Capture the cell that displays the provided text and extract its [x, y] central coordinate. 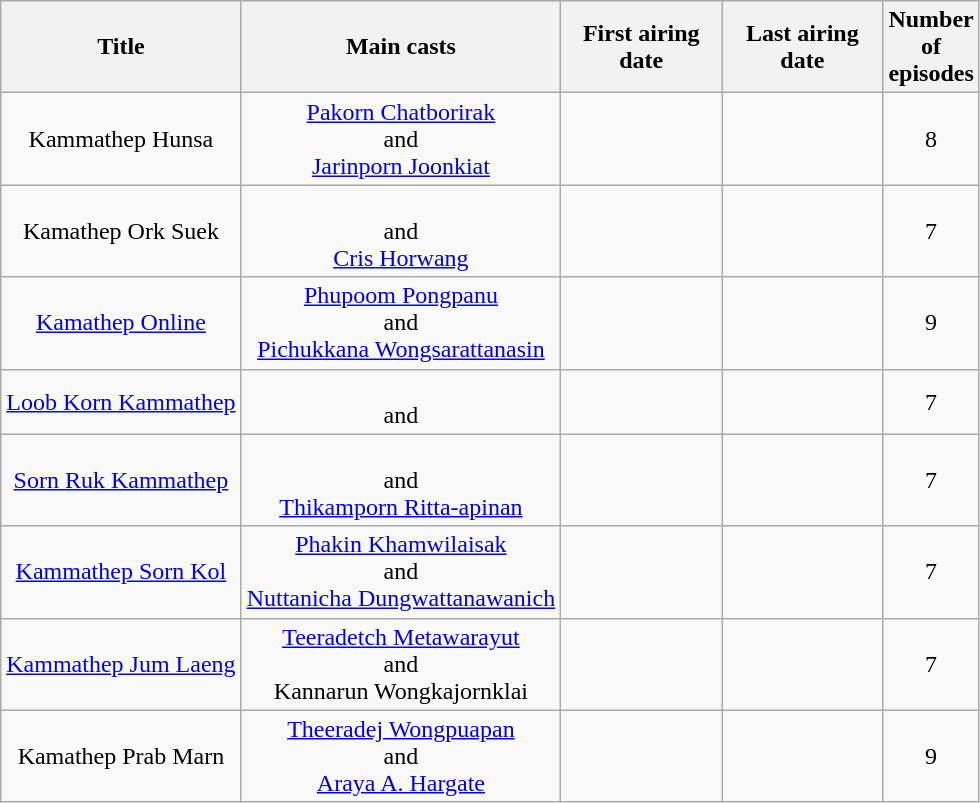
First airing date [642, 47]
andCris Horwang [401, 231]
Kamathep Ork Suek [121, 231]
Teeradetch MetawarayutandKannarun Wongkajornklai [401, 664]
Last airing date [802, 47]
Phakin KhamwilaisakandNuttanicha Dungwattanawanich [401, 572]
Kamathep Prab Marn [121, 756]
and [401, 402]
Loob Korn Kammathep [121, 402]
Sorn Ruk Kammathep [121, 480]
Number of episodes [931, 47]
Phupoom PongpanuandPichukkana Wongsarattanasin [401, 323]
Kammathep Hunsa [121, 139]
Kammathep Jum Laeng [121, 664]
8 [931, 139]
Main casts [401, 47]
Kamathep Online [121, 323]
Kammathep Sorn Kol [121, 572]
Theeradej WongpuapanandAraya A. Hargate [401, 756]
Title [121, 47]
andThikamporn Ritta-apinan [401, 480]
Pakorn ChatborirakandJarinporn Joonkiat [401, 139]
